Detect which cell encompasses the target text, then output its [x, y] center coordinate. 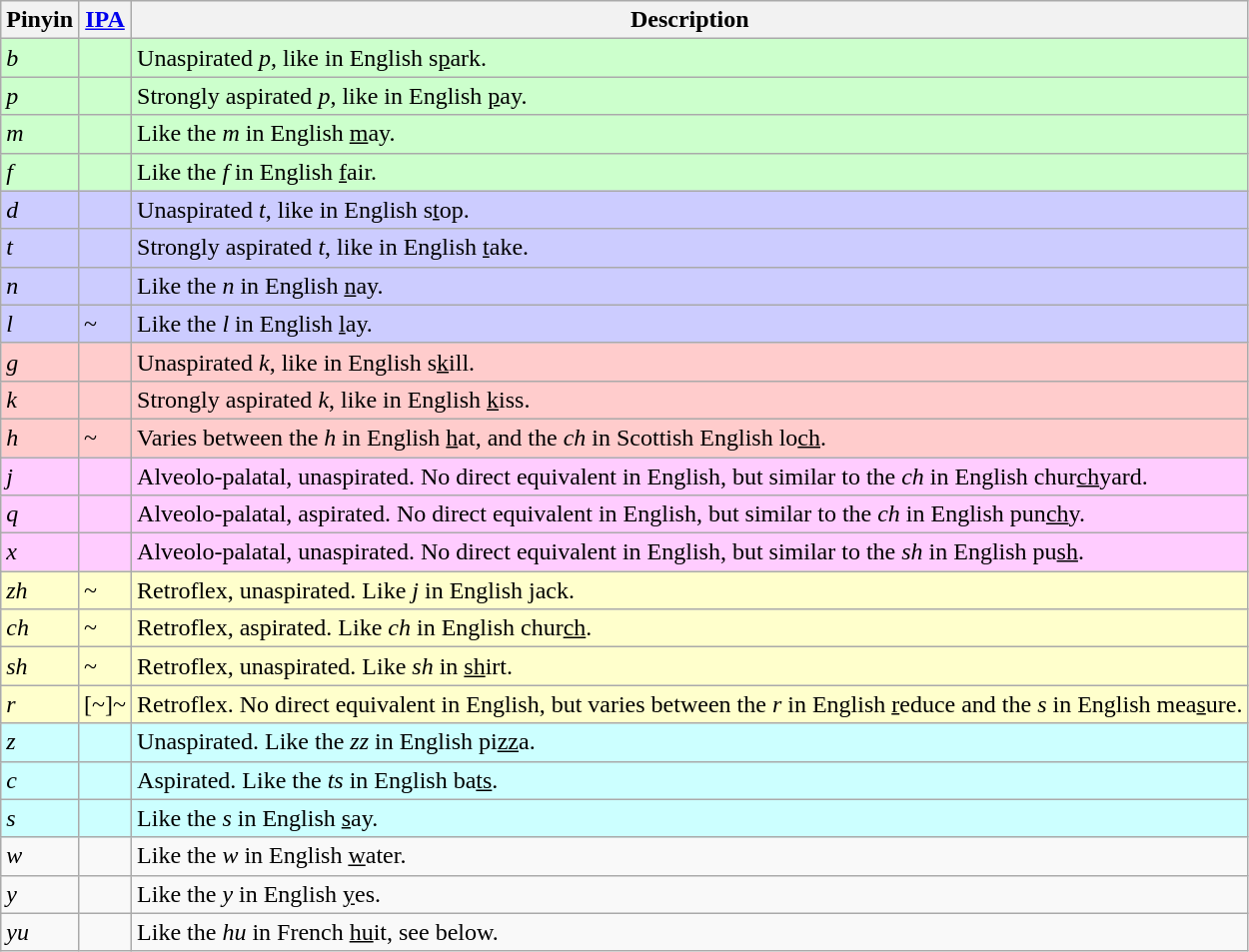
[~]~ [106, 704]
h [40, 438]
d [40, 210]
s [40, 818]
Like the w in English water. [690, 856]
Like the m in English may. [690, 134]
m [40, 134]
q [40, 514]
Strongly aspirated p, like in English pay. [690, 96]
Like the l in English lay. [690, 324]
j [40, 476]
Like the s in English say. [690, 818]
Retroflex, aspirated. Like ch in English church. [690, 628]
k [40, 400]
z [40, 742]
Aspirated. Like the ts in English bats. [690, 780]
f [40, 172]
g [40, 362]
p [40, 96]
Retroflex. No direct equivalent in English, but varies between the r in English reduce and the s in English measure. [690, 704]
x [40, 552]
sh [40, 666]
Description [690, 20]
w [40, 856]
t [40, 248]
Retroflex, unaspirated. Like j in English jack. [690, 590]
Alveolo-palatal, unaspirated. No direct equivalent in English, but similar to the sh in English push. [690, 552]
ch [40, 628]
Strongly aspirated t, like in English take. [690, 248]
Pinyin [40, 20]
Retroflex, unaspirated. Like sh in shirt. [690, 666]
Like the hu in French huit, see below. [690, 932]
n [40, 286]
zh [40, 590]
r [40, 704]
l [40, 324]
Unaspirated k, like in English skill. [690, 362]
Like the n in English nay. [690, 286]
Unaspirated t, like in English stop. [690, 210]
Unaspirated p, like in English spark. [690, 58]
Unaspirated. Like the zz in English pizza. [690, 742]
IPA [106, 20]
Strongly aspirated k, like in English kiss. [690, 400]
b [40, 58]
c [40, 780]
y [40, 894]
yu [40, 932]
Alveolo-palatal, unaspirated. No direct equivalent in English, but similar to the ch in English churchyard. [690, 476]
Like the y in English yes. [690, 894]
Like the f in English fair. [690, 172]
Alveolo-palatal, aspirated. No direct equivalent in English, but similar to the ch in English punchy. [690, 514]
Varies between the h in English hat, and the ch in Scottish English loch. [690, 438]
